Pinpoint the cell where the given text exists, returning its (X, Y) midpoint coordinate. 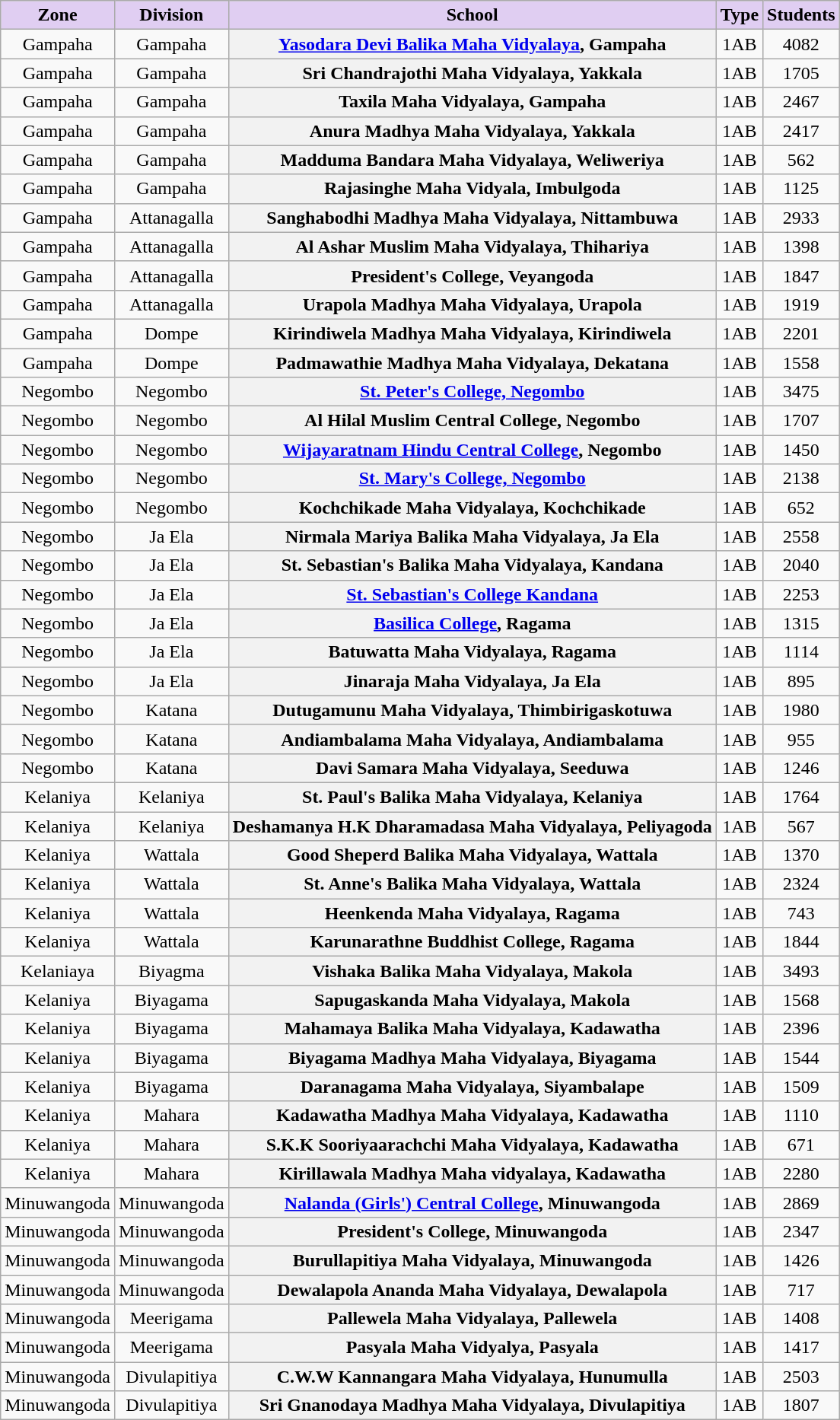
Dewalapola Ananda Maha Vidyalaya, Dewalapola (472, 1290)
Wijayaratnam Hindu Central College, Negombo (472, 450)
1764 (801, 797)
Vishaka Balika Maha Vidyalaya, Makola (472, 971)
2253 (801, 594)
1114 (801, 652)
S.K.K Sooriyaarachchi Maha Vidyalaya, Kadawatha (472, 1145)
2869 (801, 1202)
1844 (801, 942)
President's College, Veyangoda (472, 275)
Sanghabodhi Madhya Maha Vidyalaya, Nittambuwa (472, 218)
Students (801, 15)
567 (801, 826)
Urapola Madhya Maha Vidyalaya, Urapola (472, 304)
Karunarathne Buddhist College, Ragama (472, 942)
1568 (801, 1000)
Biyagama Madhya Maha Vidyalaya, Biyagama (472, 1058)
1315 (801, 623)
Rajasinghe Maha Vidyala, Imbulgoda (472, 189)
Sri Chandrajothi Maha Vidyalaya, Yakkala (472, 73)
Kochchikade Maha Vidyalaya, Kochchikade (472, 508)
President's College, Minuwangoda (472, 1231)
717 (801, 1290)
1509 (801, 1087)
3475 (801, 392)
3493 (801, 971)
Heenkenda Maha Vidyalaya, Ragama (472, 913)
562 (801, 160)
1558 (801, 363)
1450 (801, 450)
2417 (801, 131)
Kadawatha Madhya Maha Vidyalaya, Kadawatha (472, 1116)
Anura Madhya Maha Vidyalaya, Yakkala (472, 131)
Nalanda (Girls') Central College, Minuwangoda (472, 1202)
1408 (801, 1319)
Basilica College, Ragama (472, 623)
Pasyala Maha Vidyalya, Pasyala (472, 1348)
Biyagma (171, 971)
2280 (801, 1173)
1246 (801, 768)
1847 (801, 275)
Kirillawala Madhya Maha vidyalaya, Kadawatha (472, 1173)
Daranagama Maha Vidyalaya, Siyambalape (472, 1087)
652 (801, 508)
2040 (801, 565)
Al Hilal Muslim Central College, Negombo (472, 421)
1125 (801, 189)
2201 (801, 333)
Division (171, 15)
1980 (801, 710)
St. Paul's Balika Maha Vidyalaya, Kelaniya (472, 797)
Zone (58, 15)
1398 (801, 247)
1544 (801, 1058)
1807 (801, 1406)
2138 (801, 479)
School (472, 15)
2467 (801, 102)
1110 (801, 1116)
Mahamaya Balika Maha Vidyalaya, Kadawatha (472, 1029)
1919 (801, 304)
Andiambalama Maha Vidyalaya, Andiambalama (472, 739)
Davi Samara Maha Vidyalaya, Seeduwa (472, 768)
Kirindiwela Madhya Maha Vidyalaya, Kirindiwela (472, 333)
1707 (801, 421)
St. Peter's College, Negombo (472, 392)
2933 (801, 218)
Sri Gnanodaya Madhya Maha Vidyalaya, Divulapitiya (472, 1406)
Type (740, 15)
1705 (801, 73)
2503 (801, 1377)
St. Mary's College, Negombo (472, 479)
Nirmala Mariya Balika Maha Vidyalaya, Ja Ela (472, 536)
Kelaniaya (58, 971)
Good Sheperd Balika Maha Vidyalaya, Wattala (472, 855)
1426 (801, 1260)
St. Sebastian's Balika Maha Vidyalaya, Kandana (472, 565)
Dutugamunu Maha Vidyalaya, Thimbirigaskotuwa (472, 710)
4082 (801, 44)
Yasodara Devi Balika Maha Vidyalaya, Gampaha (472, 44)
St. Anne's Balika Maha Vidyalaya, Wattala (472, 884)
St. Sebastian's College Kandana (472, 594)
Deshamanya H.K Dharamadasa Maha Vidyalaya, Peliyagoda (472, 826)
Sapugaskanda Maha Vidyalaya, Makola (472, 1000)
2396 (801, 1029)
743 (801, 913)
895 (801, 681)
Al Ashar Muslim Maha Vidyalaya, Thihariya (472, 247)
955 (801, 739)
1370 (801, 855)
2324 (801, 884)
2558 (801, 536)
Madduma Bandara Maha Vidyalaya, Weliweriya (472, 160)
2347 (801, 1231)
1417 (801, 1348)
C.W.W Kannangara Maha Vidyalaya, Hunumulla (472, 1377)
671 (801, 1145)
Pallewela Maha Vidyalaya, Pallewela (472, 1319)
Batuwatta Maha Vidyalaya, Ragama (472, 652)
Taxila Maha Vidyalaya, Gampaha (472, 102)
Burullapitiya Maha Vidyalaya, Minuwangoda (472, 1260)
Padmawathie Madhya Maha Vidyalaya, Dekatana (472, 363)
Jinaraja Maha Vidyalaya, Ja Ela (472, 681)
